Pinpoint the cell where the given text exists, returning its (x, y) midpoint coordinate. 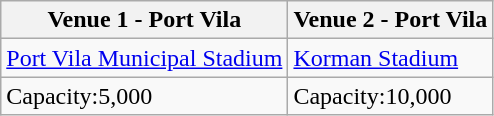
Port Vila Municipal Stadium (144, 58)
Capacity:5,000 (144, 96)
Venue 1 - Port Vila (144, 20)
Korman Stadium (390, 58)
Capacity:10,000 (390, 96)
Venue 2 - Port Vila (390, 20)
